From the cell containing the given text, extract its center point as [x, y] coordinate. 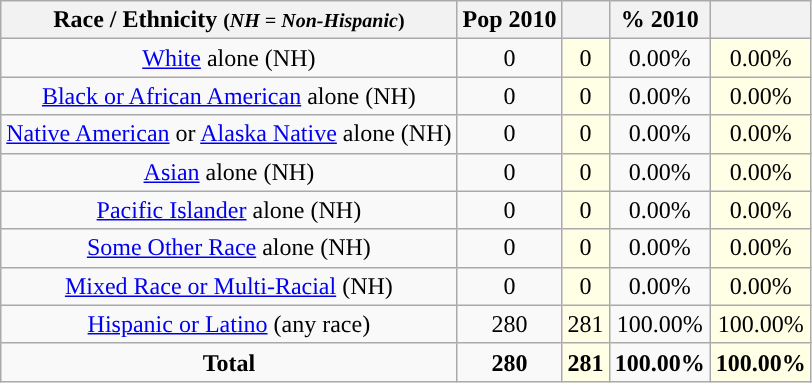
Some Other Race alone (NH) [229, 248]
Total [229, 362]
Black or African American alone (NH) [229, 96]
Mixed Race or Multi-Racial (NH) [229, 286]
Native American or Alaska Native alone (NH) [229, 134]
% 2010 [660, 20]
Pop 2010 [510, 20]
Asian alone (NH) [229, 172]
Pacific Islander alone (NH) [229, 210]
Race / Ethnicity (NH = Non-Hispanic) [229, 20]
White alone (NH) [229, 58]
Hispanic or Latino (any race) [229, 324]
